Find where the given text appears and provide that cell's center as [X, Y] coordinate. 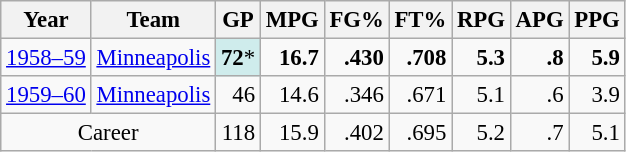
3.9 [597, 95]
1958–59 [46, 58]
16.7 [292, 58]
GP [238, 20]
72* [238, 58]
.708 [420, 58]
.671 [420, 95]
.695 [420, 133]
15.9 [292, 133]
APG [540, 20]
MPG [292, 20]
FG% [356, 20]
FT% [420, 20]
.346 [356, 95]
.7 [540, 133]
.430 [356, 58]
.6 [540, 95]
RPG [482, 20]
1959–60 [46, 95]
.8 [540, 58]
46 [238, 95]
Team [153, 20]
118 [238, 133]
Career [108, 133]
PPG [597, 20]
Year [46, 20]
5.9 [597, 58]
14.6 [292, 95]
.402 [356, 133]
5.3 [482, 58]
5.2 [482, 133]
